Pinpoint the cell where the given text exists, returning its [X, Y] midpoint coordinate. 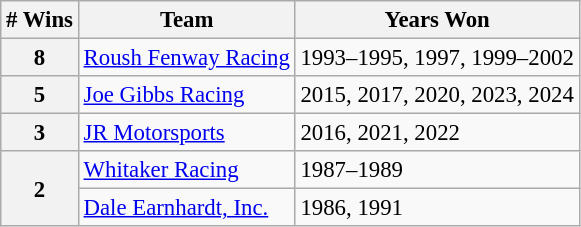
Years Won [437, 20]
8 [40, 58]
# Wins [40, 20]
Joe Gibbs Racing [186, 95]
JR Motorsports [186, 133]
Team [186, 20]
1986, 1991 [437, 208]
5 [40, 95]
3 [40, 133]
2016, 2021, 2022 [437, 133]
2 [40, 188]
Whitaker Racing [186, 170]
2015, 2017, 2020, 2023, 2024 [437, 95]
1987–1989 [437, 170]
Dale Earnhardt, Inc. [186, 208]
Roush Fenway Racing [186, 58]
1993–1995, 1997, 1999–2002 [437, 58]
